Search for the cell housing the specified text and yield its (x, y) center coordinate. 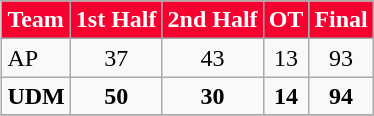
1st Half (116, 20)
UDM (36, 96)
94 (341, 96)
37 (116, 58)
Final (341, 20)
Team (36, 20)
43 (212, 58)
AP (36, 58)
50 (116, 96)
14 (286, 96)
OT (286, 20)
93 (341, 58)
2nd Half (212, 20)
13 (286, 58)
30 (212, 96)
